Detect which cell encompasses the target text, then output its [X, Y] center coordinate. 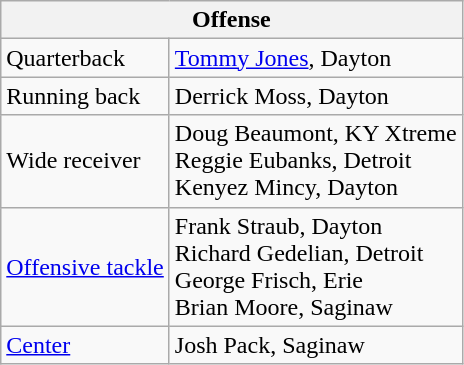
Josh Pack, Saginaw [316, 345]
Offense [232, 20]
Doug Beaumont, KY XtremeReggie Eubanks, DetroitKenyez Mincy, Dayton [316, 161]
Wide receiver [86, 161]
Derrick Moss, Dayton [316, 96]
Center [86, 345]
Quarterback [86, 58]
Offensive tackle [86, 266]
Frank Straub, DaytonRichard Gedelian, DetroitGeorge Frisch, ErieBrian Moore, Saginaw [316, 266]
Running back [86, 96]
Tommy Jones, Dayton [316, 58]
